Pinpoint the cell where the given text exists, returning its (x, y) midpoint coordinate. 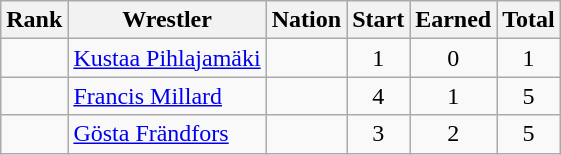
Earned (454, 20)
0 (454, 58)
Start (378, 20)
Wrestler (167, 20)
Gösta Frändfors (167, 134)
Rank (34, 20)
3 (378, 134)
2 (454, 134)
Kustaa Pihlajamäki (167, 58)
Francis Millard (167, 96)
Total (529, 20)
Nation (306, 20)
4 (378, 96)
